Provide the [x, y] coordinate of the cell's center where the given text is located.  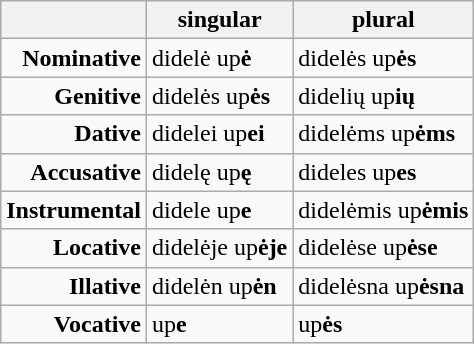
singular [219, 20]
didelę upę [219, 172]
Illative [74, 286]
Locative [74, 248]
didelei upei [219, 134]
didelėn upėn [219, 286]
upe [219, 324]
dideles upes [384, 172]
didelėms upėms [384, 134]
didelių upių [384, 96]
upės [384, 324]
didele upe [219, 210]
Vocative [74, 324]
didelė upė [219, 58]
didelėje upėje [219, 248]
Accusative [74, 172]
Dative [74, 134]
plural [384, 20]
didelėse upėse [384, 248]
Instrumental [74, 210]
Genitive [74, 96]
Nominative [74, 58]
didelėsna upėsna [384, 286]
didelėmis upėmis [384, 210]
